Capture the cell that displays the provided text and extract its (x, y) central coordinate. 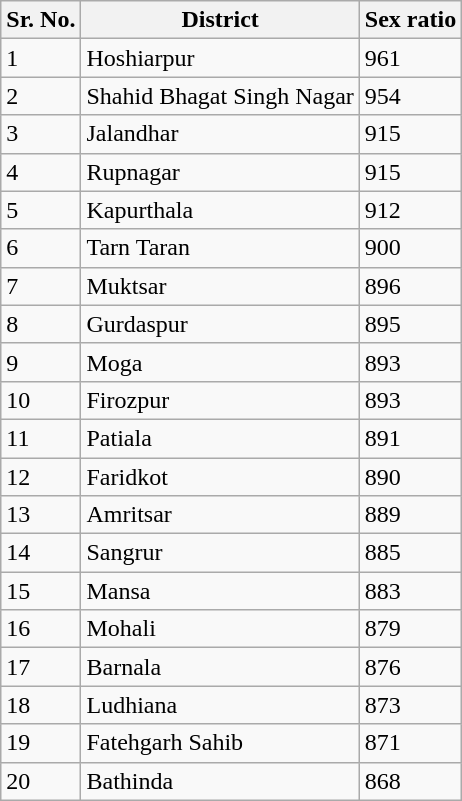
Muktsar (220, 286)
Mohali (220, 629)
Gurdaspur (220, 324)
896 (410, 286)
11 (41, 438)
17 (41, 667)
1 (41, 58)
15 (41, 591)
Sr. No. (41, 20)
3 (41, 134)
9 (41, 362)
895 (410, 324)
19 (41, 743)
Ludhiana (220, 705)
879 (410, 629)
10 (41, 400)
Amritsar (220, 515)
District (220, 20)
Faridkot (220, 477)
Shahid Bhagat Singh Nagar (220, 96)
4 (41, 172)
Jalandhar (220, 134)
18 (41, 705)
Rupnagar (220, 172)
Hoshiarpur (220, 58)
Kapurthala (220, 210)
20 (41, 781)
Moga (220, 362)
871 (410, 743)
Sangrur (220, 553)
961 (410, 58)
Sex ratio (410, 20)
12 (41, 477)
890 (410, 477)
Firozpur (220, 400)
876 (410, 667)
Fatehgarh Sahib (220, 743)
912 (410, 210)
Tarn Taran (220, 248)
891 (410, 438)
16 (41, 629)
868 (410, 781)
8 (41, 324)
889 (410, 515)
2 (41, 96)
885 (410, 553)
954 (410, 96)
Barnala (220, 667)
Mansa (220, 591)
7 (41, 286)
6 (41, 248)
900 (410, 248)
883 (410, 591)
5 (41, 210)
13 (41, 515)
14 (41, 553)
873 (410, 705)
Patiala (220, 438)
Bathinda (220, 781)
